Locate the cell with the specified text and output its (x, y) center coordinate. 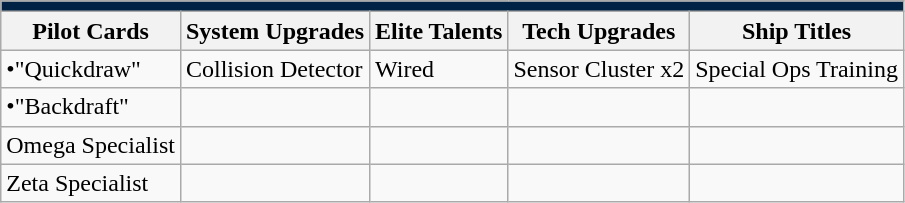
Sensor Cluster x2 (599, 69)
•"Backdraft" (91, 107)
System Upgrades (274, 31)
Tech Upgrades (599, 31)
Ship Titles (797, 31)
Wired (439, 69)
Special Ops Training (797, 69)
Pilot Cards (91, 31)
•"Quickdraw" (91, 69)
Zeta Specialist (91, 183)
Elite Talents (439, 31)
Omega Specialist (91, 145)
Collision Detector (274, 69)
